Search for the cell housing the specified text and yield its [X, Y] center coordinate. 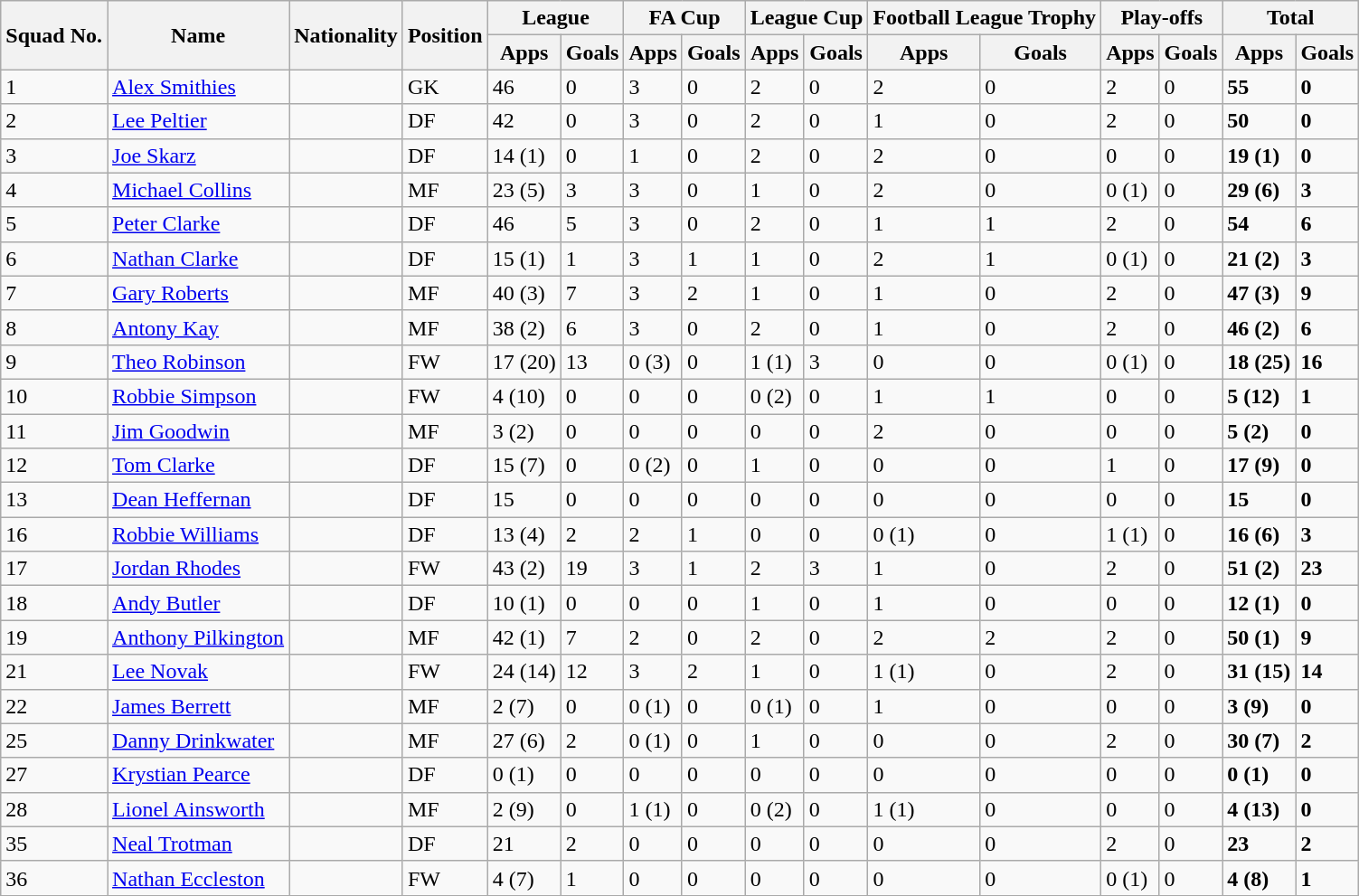
Antony Kay [199, 327]
Position [445, 35]
Jim Goodwin [199, 431]
55 [1259, 87]
GK [445, 87]
Nationality [346, 35]
4 (7) [524, 878]
38 (2) [524, 327]
Michael Collins [199, 190]
Nathan Eccleston [199, 878]
3 (2) [524, 431]
Joe Skarz [199, 156]
Alex Smithies [199, 87]
17 (9) [1259, 466]
13 (4) [524, 534]
27 [54, 775]
4 (10) [524, 396]
30 (7) [1259, 740]
12 (1) [1259, 603]
FA Cup [684, 18]
Total [1291, 18]
28 [54, 809]
54 [1259, 224]
27 (6) [524, 740]
35 [54, 844]
Robbie Williams [199, 534]
4 (8) [1259, 878]
17 [54, 569]
50 (1) [1259, 637]
Squad No. [54, 35]
Peter Clarke [199, 224]
29 (6) [1259, 190]
31 (15) [1259, 672]
24 (14) [524, 672]
42 [524, 121]
Nathan Clarke [199, 259]
Football League Trophy [985, 18]
10 [54, 396]
Play-offs [1162, 18]
Theo Robinson [199, 362]
8 [54, 327]
Lionel Ainsworth [199, 809]
21 (2) [1259, 259]
5 (2) [1259, 431]
0 (3) [653, 362]
5 (12) [1259, 396]
4 [54, 190]
43 (2) [524, 569]
50 [1259, 121]
22 [54, 706]
Danny Drinkwater [199, 740]
36 [54, 878]
46 (2) [1259, 327]
Lee Peltier [199, 121]
Robbie Simpson [199, 396]
15 (7) [524, 466]
Tom Clarke [199, 466]
10 (1) [524, 603]
League [555, 18]
25 [54, 740]
47 (3) [1259, 293]
18 (25) [1259, 362]
Dean Heffernan [199, 500]
Jordan Rhodes [199, 569]
2 (9) [524, 809]
19 (1) [1259, 156]
Andy Butler [199, 603]
15 (1) [524, 259]
18 [54, 603]
Krystian Pearce [199, 775]
16 (6) [1259, 534]
4 (13) [1259, 809]
Name [199, 35]
League Cup [807, 18]
42 (1) [524, 637]
Anthony Pilkington [199, 637]
14 (1) [524, 156]
11 [54, 431]
James Berrett [199, 706]
2 (7) [524, 706]
51 (2) [1259, 569]
40 (3) [524, 293]
Gary Roberts [199, 293]
14 [1327, 672]
23 (5) [524, 190]
3 (9) [1259, 706]
17 (20) [524, 362]
Lee Novak [199, 672]
Neal Trotman [199, 844]
